Locate the cell with the specified text and output its [x, y] center coordinate. 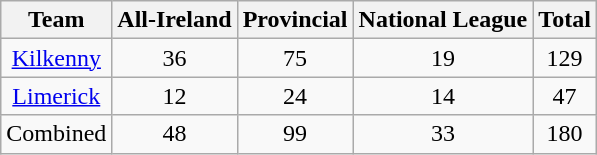
Team [56, 20]
75 [295, 58]
12 [174, 96]
99 [295, 134]
48 [174, 134]
19 [443, 58]
180 [565, 134]
Total [565, 20]
All-Ireland [174, 20]
129 [565, 58]
Combined [56, 134]
National League [443, 20]
36 [174, 58]
14 [443, 96]
24 [295, 96]
Limerick [56, 96]
Kilkenny [56, 58]
47 [565, 96]
33 [443, 134]
Provincial [295, 20]
